Determine the [x, y] coordinate at the center of the cell enclosing the given text.  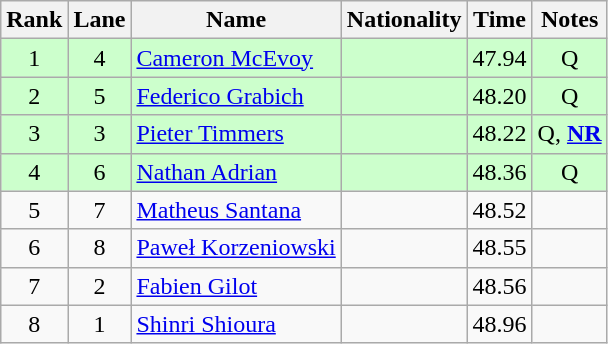
48.36 [500, 172]
Federico Grabich [236, 96]
Rank [34, 20]
Time [500, 20]
Matheus Santana [236, 210]
Lane [100, 20]
Nathan Adrian [236, 172]
48.55 [500, 248]
Fabien Gilot [236, 286]
48.22 [500, 134]
Q, NR [570, 134]
Shinri Shioura [236, 324]
Nationality [404, 20]
48.52 [500, 210]
48.56 [500, 286]
48.20 [500, 96]
Notes [570, 20]
Paweł Korzeniowski [236, 248]
48.96 [500, 324]
Cameron McEvoy [236, 58]
Name [236, 20]
47.94 [500, 58]
Pieter Timmers [236, 134]
